Output the (x, y) coordinate of the center of the cell containing the given text.  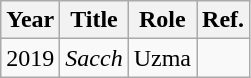
Year (30, 20)
Uzma (162, 58)
Ref. (224, 20)
Role (162, 20)
Sacch (94, 58)
Title (94, 20)
2019 (30, 58)
